Find where the given text appears and provide that cell's center as (x, y) coordinate. 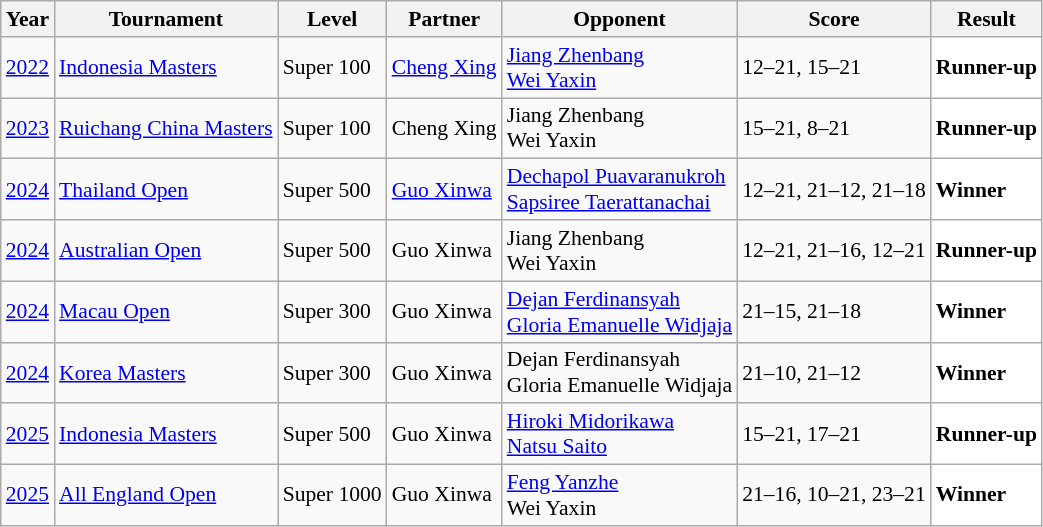
12–21, 15–21 (834, 68)
Dechapol Puavaranukroh Sapsiree Taerattanachai (620, 190)
Result (986, 19)
Super 1000 (332, 496)
Australian Open (166, 250)
Tournament (166, 19)
21–10, 21–12 (834, 372)
15–21, 8–21 (834, 128)
Ruichang China Masters (166, 128)
2022 (28, 68)
Partner (444, 19)
Score (834, 19)
Korea Masters (166, 372)
12–21, 21–12, 21–18 (834, 190)
Feng Yanzhe Wei Yaxin (620, 496)
Macau Open (166, 312)
21–16, 10–21, 23–21 (834, 496)
Level (332, 19)
12–21, 21–16, 12–21 (834, 250)
2023 (28, 128)
Opponent (620, 19)
All England Open (166, 496)
21–15, 21–18 (834, 312)
15–21, 17–21 (834, 434)
Hiroki Midorikawa Natsu Saito (620, 434)
Thailand Open (166, 190)
Year (28, 19)
